Extract the [X, Y] coordinate from the center of the cell holding the provided text.  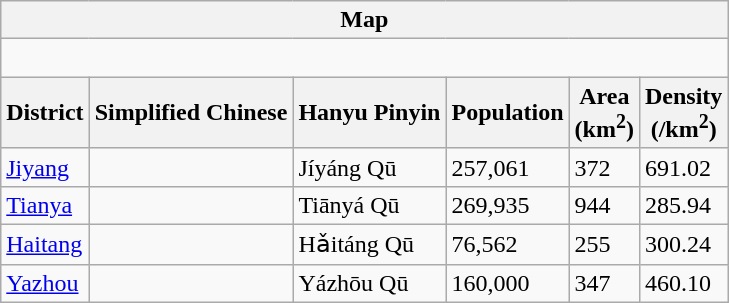
Jíyáng Qū [370, 167]
285.94 [683, 205]
269,935 [508, 205]
Density(/km2) [683, 113]
255 [604, 245]
Population [508, 113]
Yázhōu Qū [370, 283]
300.24 [683, 245]
944 [604, 205]
Yazhou [45, 283]
District [45, 113]
Map [364, 20]
Tianya [45, 205]
76,562 [508, 245]
Hanyu Pinyin [370, 113]
460.10 [683, 283]
257,061 [508, 167]
Hǎitáng Qū [370, 245]
Haitang [45, 245]
Area(km2) [604, 113]
Jiyang [45, 167]
160,000 [508, 283]
Simplified Chinese [191, 113]
691.02 [683, 167]
372 [604, 167]
347 [604, 283]
Tiānyá Qū [370, 205]
